Extract the [x, y] coordinate from the center of the cell holding the provided text.  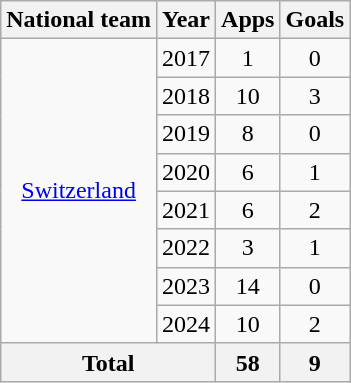
2018 [186, 96]
2019 [186, 134]
National team [79, 20]
Total [108, 362]
Apps [248, 20]
2022 [186, 248]
Year [186, 20]
58 [248, 362]
2020 [186, 172]
8 [248, 134]
2021 [186, 210]
14 [248, 286]
2023 [186, 286]
Switzerland [79, 191]
2024 [186, 324]
9 [315, 362]
2017 [186, 58]
Goals [315, 20]
